Capture the cell that displays the provided text and extract its (x, y) central coordinate. 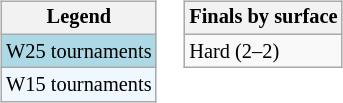
Finals by surface (263, 18)
W15 tournaments (78, 85)
Hard (2–2) (263, 51)
Legend (78, 18)
W25 tournaments (78, 51)
